Search for the cell housing the specified text and yield its (X, Y) center coordinate. 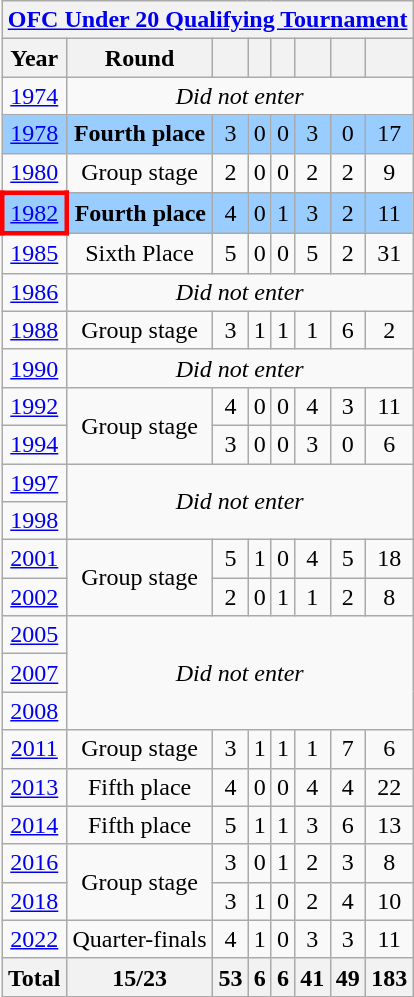
1998 (34, 521)
10 (389, 901)
1980 (34, 173)
31 (389, 254)
2011 (34, 749)
17 (389, 134)
1988 (34, 330)
Sixth Place (139, 254)
7 (348, 749)
2013 (34, 787)
Total (34, 977)
1985 (34, 254)
22 (389, 787)
Quarter-finals (139, 939)
18 (389, 559)
2018 (34, 901)
Year (34, 58)
13 (389, 825)
2007 (34, 673)
49 (348, 977)
1994 (34, 444)
2002 (34, 597)
2022 (34, 939)
41 (312, 977)
2001 (34, 559)
53 (230, 977)
183 (389, 977)
2005 (34, 635)
1997 (34, 483)
1978 (34, 134)
1990 (34, 368)
OFC Under 20 Qualifying Tournament (208, 20)
2016 (34, 863)
9 (389, 173)
2008 (34, 711)
Round (139, 58)
1992 (34, 406)
1982 (34, 214)
1986 (34, 292)
15/23 (139, 977)
2014 (34, 825)
1974 (34, 96)
